Search for the cell housing the specified text and yield its (X, Y) center coordinate. 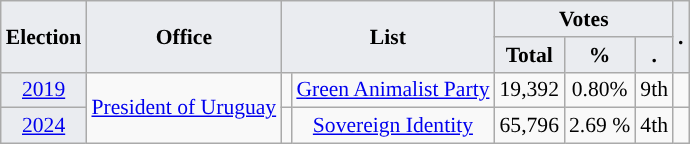
Green Animalist Party (392, 90)
19,392 (530, 90)
2019 (44, 90)
Sovereign Identity (392, 126)
Total (530, 55)
2024 (44, 126)
2.69 % (600, 126)
% (600, 55)
65,796 (530, 126)
Election (44, 36)
President of Uruguay (184, 108)
9th (654, 90)
4th (654, 126)
Votes (584, 19)
Office (184, 36)
List (388, 36)
0.80% (600, 90)
